Determine the [X, Y] coordinate at the center of the cell enclosing the given text.  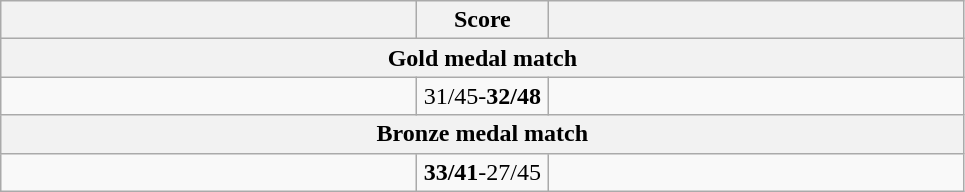
Gold medal match [482, 58]
Score [482, 20]
31/45-32/48 [482, 96]
Bronze medal match [482, 134]
33/41-27/45 [482, 172]
